Pinpoint the cell where the given text exists, returning its [X, Y] midpoint coordinate. 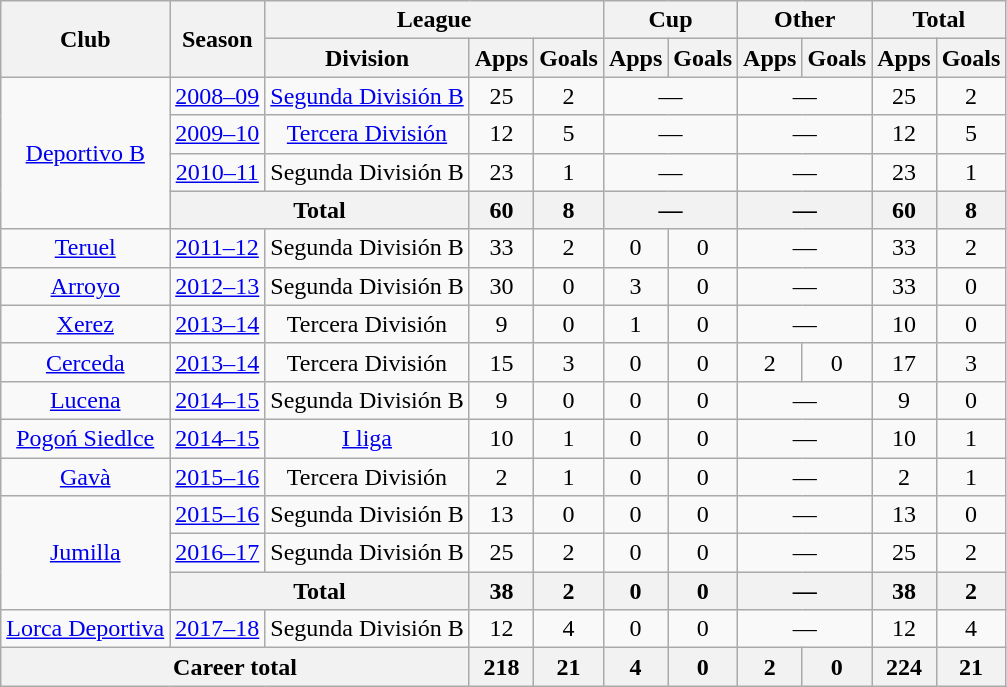
Club [86, 39]
2012–13 [218, 286]
Lorca Deportiva [86, 629]
Cup [670, 20]
Xerez [86, 324]
Division [367, 58]
218 [501, 667]
Career total [235, 667]
2017–18 [218, 629]
Teruel [86, 248]
2010–11 [218, 172]
2016–17 [218, 553]
League [434, 20]
17 [904, 362]
Jumilla [86, 553]
2008–09 [218, 96]
Deportivo B [86, 153]
Season [218, 39]
Cerceda [86, 362]
I liga [367, 438]
224 [904, 667]
Lucena [86, 400]
Pogoń Siedlce [86, 438]
30 [501, 286]
15 [501, 362]
2011–12 [218, 248]
Arroyo [86, 286]
Gavà [86, 477]
2009–10 [218, 134]
Other [805, 20]
